Identify which cell holds the provided text, then report its [x, y] central coordinate. 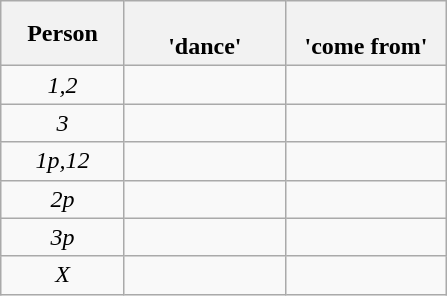
Person [63, 34]
1p,12 [63, 161]
'dance' [204, 34]
X [63, 275]
3p [63, 237]
'come from' [366, 34]
3 [63, 123]
1,2 [63, 85]
2p [63, 199]
